For the text-containing cell, return its midpoint in (X, Y) coordinate format. 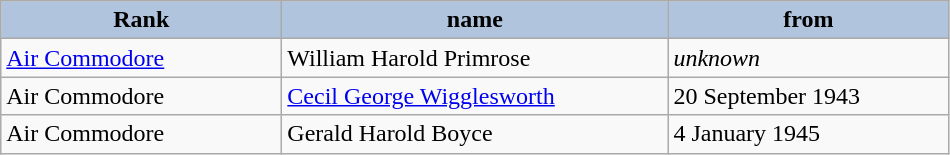
unknown (808, 58)
Cecil George Wigglesworth (475, 96)
Gerald Harold Boyce (475, 134)
name (475, 20)
20 September 1943 (808, 96)
William Harold Primrose (475, 58)
Rank (142, 20)
from (808, 20)
4 January 1945 (808, 134)
